Output the [x, y] coordinate of the center of the cell containing the given text.  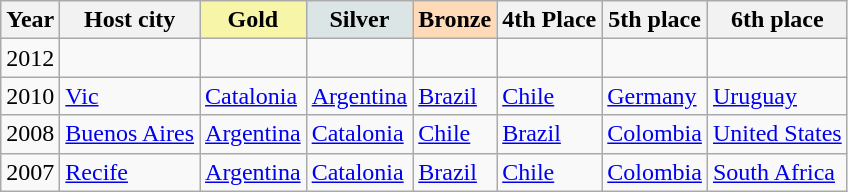
Silver [360, 20]
United States [777, 134]
2010 [30, 96]
Recife [130, 172]
4th Place [550, 20]
Year [30, 20]
5th place [655, 20]
Gold [254, 20]
Uruguay [777, 96]
6th place [777, 20]
Vic [130, 96]
Buenos Aires [130, 134]
Host city [130, 20]
2007 [30, 172]
Bronze [455, 20]
2012 [30, 58]
Germany [655, 96]
South Africa [777, 172]
2008 [30, 134]
